Capture the cell that displays the provided text and extract its (x, y) central coordinate. 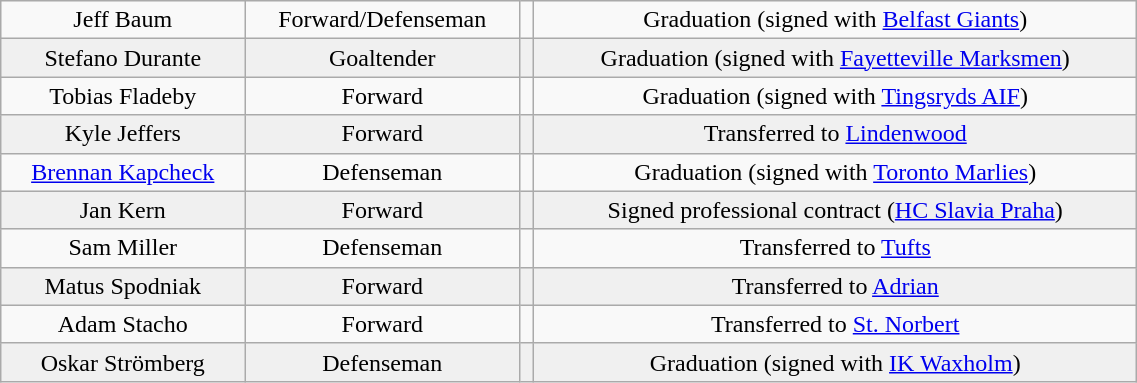
Forward/Defenseman (382, 20)
Graduation (signed with IK Waxholm) (836, 362)
Oskar Strömberg (123, 362)
Adam Stacho (123, 324)
Brennan Kapcheck (123, 172)
Graduation (signed with Tingsryds AIF) (836, 96)
Kyle Jeffers (123, 134)
Graduation (signed with Belfast Giants) (836, 20)
Transferred to Lindenwood (836, 134)
Signed professional contract (HC Slavia Praha) (836, 210)
Matus Spodniak (123, 286)
Stefano Durante (123, 58)
Sam Miller (123, 248)
Graduation (signed with Fayetteville Marksmen) (836, 58)
Transferred to St. Norbert (836, 324)
Jeff Baum (123, 20)
Tobias Fladeby (123, 96)
Graduation (signed with Toronto Marlies) (836, 172)
Jan Kern (123, 210)
Transferred to Tufts (836, 248)
Transferred to Adrian (836, 286)
Goaltender (382, 58)
